Locate the cell with the specified text and output its [X, Y] center coordinate. 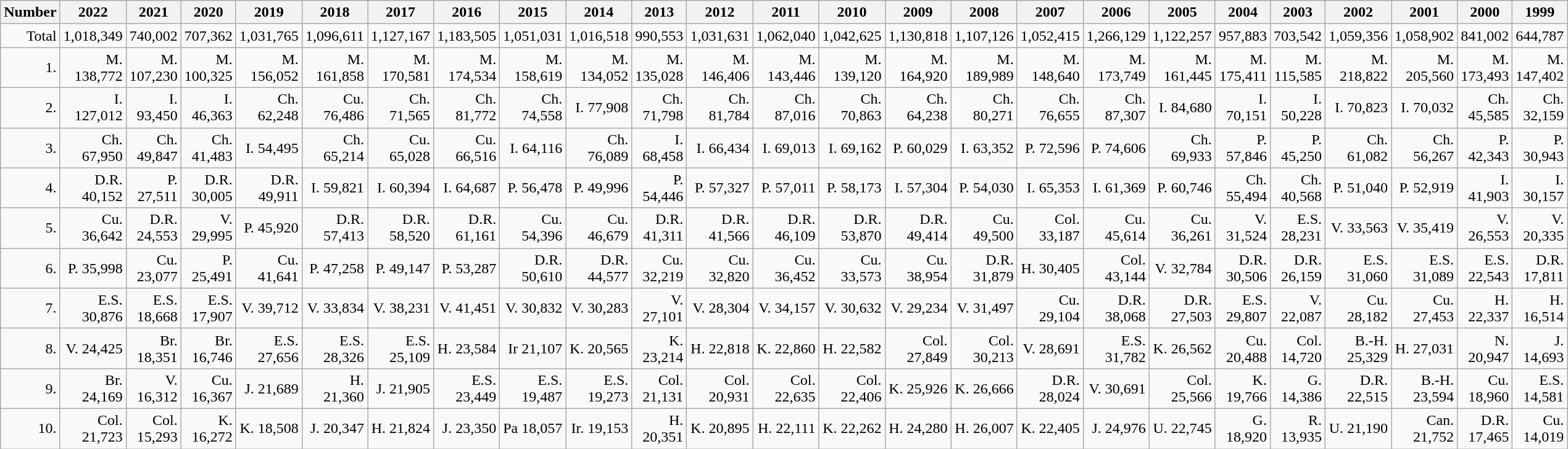
I. 60,394 [401, 187]
K. 23,214 [659, 348]
M. 173,493 [1485, 68]
M. 138,772 [93, 68]
1,018,349 [93, 36]
E.S. 31,060 [1359, 268]
2001 [1424, 12]
V. 29,234 [918, 308]
Col. 21,131 [659, 389]
E.S. 31,782 [1116, 348]
V. 35,419 [1424, 228]
M. 139,120 [852, 68]
M. 146,406 [720, 68]
I. 64,116 [533, 148]
Ch. 40,568 [1297, 187]
H. 26,007 [984, 428]
B.-H. 23,594 [1424, 389]
Ch. 81,784 [720, 107]
K. 22,405 [1050, 428]
Ch. 74,558 [533, 107]
E.S. 29,807 [1243, 308]
K. 16,272 [209, 428]
Total [30, 36]
I. 69,013 [786, 148]
D.R. 41,566 [720, 228]
1,127,167 [401, 36]
M. 107,230 [153, 68]
Cu. 36,452 [786, 268]
B.-H. 25,329 [1359, 348]
N. 20,947 [1485, 348]
V. 31,497 [984, 308]
I. 54,495 [269, 148]
I. 63,352 [984, 148]
P. 54,030 [984, 187]
V. 39,712 [269, 308]
D.R. 46,109 [786, 228]
I. 64,687 [467, 187]
I. 41,903 [1485, 187]
1,107,126 [984, 36]
10. [30, 428]
2002 [1359, 12]
957,883 [1243, 36]
V. 26,553 [1485, 228]
P. 57,011 [786, 187]
841,002 [1485, 36]
D.R. 49,911 [269, 187]
Col. 22,635 [786, 389]
D.R. 17,465 [1485, 428]
D.R. 40,152 [93, 187]
K. 22,262 [852, 428]
P. 30,943 [1540, 148]
2016 [467, 12]
Br. 16,746 [209, 348]
Ch. 69,933 [1182, 148]
Cu. 28,182 [1359, 308]
E.S. 25,109 [401, 348]
Cu. 23,077 [153, 268]
D.R. 61,161 [467, 228]
V. 28,304 [720, 308]
E.S. 17,907 [209, 308]
Ch. 56,267 [1424, 148]
K. 25,926 [918, 389]
1,266,129 [1116, 36]
M. 143,446 [786, 68]
2020 [209, 12]
D.R. 57,413 [334, 228]
4. [30, 187]
Ch. 64,238 [918, 107]
Cu. 32,820 [720, 268]
I. 66,434 [720, 148]
Col. 21,723 [93, 428]
Col. 14,720 [1297, 348]
P. 42,343 [1485, 148]
H. 20,351 [659, 428]
Cu. 49,500 [984, 228]
E.S. 14,581 [1540, 389]
Ch. 80,271 [984, 107]
I. 70,823 [1359, 107]
9. [30, 389]
2022 [93, 12]
I. 57,304 [918, 187]
P. 60,746 [1182, 187]
1. [30, 68]
V. 30,283 [599, 308]
M. 189,989 [984, 68]
Cu. 76,486 [334, 107]
2009 [918, 12]
Cu. 36,261 [1182, 228]
M. 218,822 [1359, 68]
1,016,518 [599, 36]
P. 54,446 [659, 187]
P. 27,511 [153, 187]
2013 [659, 12]
Cu. 66,516 [467, 148]
Ch. 45,585 [1485, 107]
2. [30, 107]
8. [30, 348]
E.S. 19,487 [533, 389]
J. 21,905 [401, 389]
I. 50,228 [1297, 107]
V. 30,832 [533, 308]
D.R. 17,811 [1540, 268]
7. [30, 308]
I. 68,458 [659, 148]
V. 41,451 [467, 308]
Col. 30,213 [984, 348]
Cu. 18,960 [1485, 389]
5. [30, 228]
1,183,505 [467, 36]
2006 [1116, 12]
P. 45,920 [269, 228]
H. 22,582 [852, 348]
H. 23,584 [467, 348]
D.R. 26,159 [1297, 268]
H. 30,405 [1050, 268]
Cu. 20,488 [1243, 348]
1,052,415 [1050, 36]
1,042,625 [852, 36]
V. 29,995 [209, 228]
Cu. 54,396 [533, 228]
M. 175,411 [1243, 68]
I. 46,363 [209, 107]
V. 20,335 [1540, 228]
K. 18,508 [269, 428]
Ch. 87,307 [1116, 107]
990,553 [659, 36]
P. 52,919 [1424, 187]
K. 19,766 [1243, 389]
V. 33,834 [334, 308]
M. 170,581 [401, 68]
2007 [1050, 12]
V. 28,691 [1050, 348]
H. 22,111 [786, 428]
Ch. 41,483 [209, 148]
Ch. 70,863 [852, 107]
Ch. 71,798 [659, 107]
V. 34,157 [786, 308]
D.R. 53,870 [852, 228]
E.S. 27,656 [269, 348]
Br. 24,169 [93, 389]
Ch. 32,159 [1540, 107]
I. 65,353 [1050, 187]
D.R. 28,024 [1050, 389]
H. 22,337 [1485, 308]
G. 18,920 [1243, 428]
P. 47,258 [334, 268]
V. 38,231 [401, 308]
1999 [1540, 12]
1,130,818 [918, 36]
P. 72,596 [1050, 148]
M. 173,749 [1116, 68]
707,362 [209, 36]
Col. 33,187 [1050, 228]
Ch. 62,248 [269, 107]
M. 158,619 [533, 68]
E.S. 22,543 [1485, 268]
2010 [852, 12]
703,542 [1297, 36]
Ch. 67,950 [93, 148]
Ch. 61,082 [1359, 148]
I. 70,032 [1424, 107]
1,051,031 [533, 36]
Cu. 46,679 [599, 228]
I. 84,680 [1182, 107]
Col. 20,931 [720, 389]
P. 25,491 [209, 268]
V. 30,691 [1116, 389]
D.R. 27,503 [1182, 308]
H. 27,031 [1424, 348]
Col. 22,406 [852, 389]
P. 60,029 [918, 148]
U. 21,190 [1359, 428]
D.R. 41,311 [659, 228]
P. 35,998 [93, 268]
2004 [1243, 12]
P. 49,996 [599, 187]
Cu. 27,453 [1424, 308]
D.R. 44,577 [599, 268]
M. 164,920 [918, 68]
I. 127,012 [93, 107]
H. 16,514 [1540, 308]
Ch. 49,847 [153, 148]
Cu. 45,614 [1116, 228]
P. 51,040 [1359, 187]
H. 24,280 [918, 428]
P. 56,478 [533, 187]
J. 24,976 [1116, 428]
H. 22,818 [720, 348]
Col. 15,293 [153, 428]
J. 21,689 [269, 389]
D.R. 49,414 [918, 228]
1,059,356 [1359, 36]
Ch. 65,214 [334, 148]
Br. 18,351 [153, 348]
D.R. 38,068 [1116, 308]
Can. 21,752 [1424, 428]
2003 [1297, 12]
Cu. 65,028 [401, 148]
M. 161,858 [334, 68]
E.S. 30,876 [93, 308]
M. 115,585 [1297, 68]
I. 30,157 [1540, 187]
Ch. 87,016 [786, 107]
Col. 25,566 [1182, 389]
R. 13,935 [1297, 428]
2021 [153, 12]
D.R. 58,520 [401, 228]
E.S. 28,231 [1297, 228]
P. 45,250 [1297, 148]
Ch. 55,494 [1243, 187]
E.S. 28,326 [334, 348]
1,062,040 [786, 36]
Ch. 76,655 [1050, 107]
E.S. 23,449 [467, 389]
Cu. 32,219 [659, 268]
I. 61,369 [1116, 187]
I. 77,908 [599, 107]
Cu. 38,954 [918, 268]
Cu. 36,642 [93, 228]
Cu. 29,104 [1050, 308]
Col. 27,849 [918, 348]
M. 205,560 [1424, 68]
J. 20,347 [334, 428]
E.S. 31,089 [1424, 268]
1,031,631 [720, 36]
740,002 [153, 36]
P. 49,147 [401, 268]
V. 31,524 [1243, 228]
644,787 [1540, 36]
Col. 43,144 [1116, 268]
D.R. 31,879 [984, 268]
Cu. 41,641 [269, 268]
Cu. 16,367 [209, 389]
2011 [786, 12]
Pa 18,057 [533, 428]
I. 59,821 [334, 187]
1,058,902 [1424, 36]
U. 22,745 [1182, 428]
K. 20,565 [599, 348]
M. 147,402 [1540, 68]
E.S. 19,273 [599, 389]
V. 16,312 [153, 389]
1,031,765 [269, 36]
2019 [269, 12]
V. 32,784 [1182, 268]
K. 26,562 [1182, 348]
D.R. 50,610 [533, 268]
H. 21,824 [401, 428]
M. 161,445 [1182, 68]
D.R. 30,506 [1243, 268]
P. 53,287 [467, 268]
2014 [599, 12]
2017 [401, 12]
Cu. 33,573 [852, 268]
P. 74,606 [1116, 148]
2012 [720, 12]
G. 14,386 [1297, 389]
V. 22,087 [1297, 308]
M. 174,534 [467, 68]
Ch. 81,772 [467, 107]
I. 93,450 [153, 107]
1,122,257 [1182, 36]
P. 58,173 [852, 187]
3. [30, 148]
D.R. 30,005 [209, 187]
M. 148,640 [1050, 68]
K. 22,860 [786, 348]
I. 69,162 [852, 148]
Ch. 76,089 [599, 148]
V. 27,101 [659, 308]
J. 23,350 [467, 428]
J. 14,693 [1540, 348]
6. [30, 268]
V. 24,425 [93, 348]
2008 [984, 12]
D.R. 24,553 [153, 228]
M. 135,028 [659, 68]
M. 134,052 [599, 68]
Cu. 14,019 [1540, 428]
H. 21,360 [334, 389]
M. 156,052 [269, 68]
E.S. 18,668 [153, 308]
Ir. 19,153 [599, 428]
2000 [1485, 12]
M. 100,325 [209, 68]
Ch. 71,565 [401, 107]
V. 30,632 [852, 308]
Ir 21,107 [533, 348]
2018 [334, 12]
1,096,611 [334, 36]
2015 [533, 12]
V. 33,563 [1359, 228]
Number [30, 12]
K. 26,666 [984, 389]
2005 [1182, 12]
D.R. 22,515 [1359, 389]
P. 57,327 [720, 187]
K. 20,895 [720, 428]
P. 57,846 [1243, 148]
I. 70,151 [1243, 107]
